Scan for the cell matching the given text and deliver its (X, Y) coordinate at center. 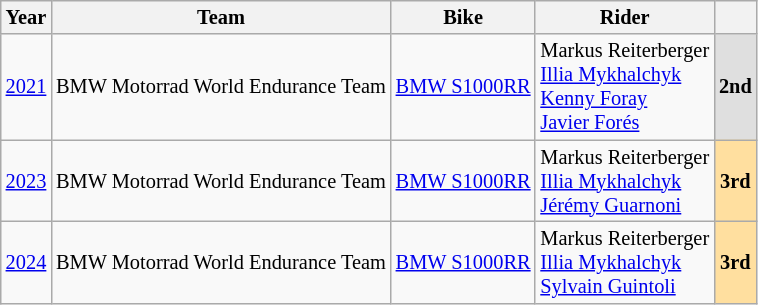
Bike (464, 17)
2nd (736, 87)
Year (26, 17)
Markus Reiterberger Illia Mykhalchyk Jérémy Guarnoni (624, 181)
2023 (26, 181)
2024 (26, 262)
2021 (26, 87)
Team (221, 17)
Markus Reiterberger Illia Mykhalchyk Sylvain Guintoli (624, 262)
Rider (624, 17)
Markus Reiterberger Illia Mykhalchyk Kenny Foray Javier Forés (624, 87)
